Provide the [X, Y] coordinate of the cell's center where the given text is located.  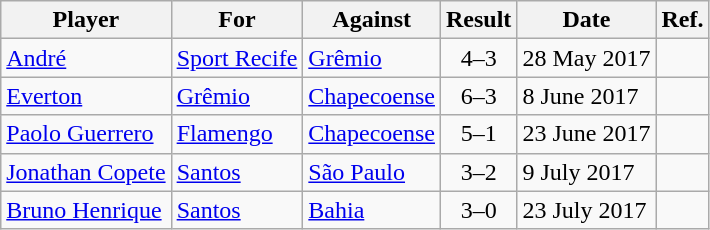
Bahia [372, 210]
3–2 [478, 172]
Paolo Guerrero [86, 134]
Everton [86, 96]
Player [86, 20]
3–0 [478, 210]
For [237, 20]
8 June 2017 [586, 96]
Ref. [682, 20]
6–3 [478, 96]
Against [372, 20]
28 May 2017 [586, 58]
9 July 2017 [586, 172]
Bruno Henrique [86, 210]
Jonathan Copete [86, 172]
Sport Recife [237, 58]
23 June 2017 [586, 134]
4–3 [478, 58]
5–1 [478, 134]
Flamengo [237, 134]
André [86, 58]
São Paulo [372, 172]
23 July 2017 [586, 210]
Date [586, 20]
Result [478, 20]
